Return [x, y] of the center of cell containing provided text 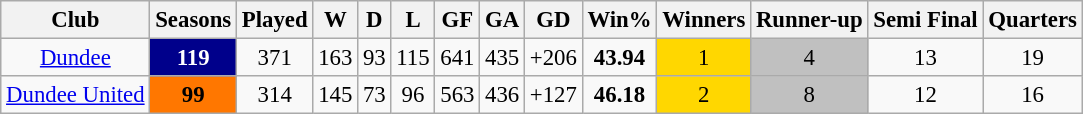
D [374, 20]
145 [336, 95]
Club [76, 20]
Dundee [76, 58]
19 [1032, 58]
2 [704, 95]
1 [704, 58]
Semi Final [926, 20]
+127 [553, 95]
115 [413, 58]
16 [1032, 95]
96 [413, 95]
563 [458, 95]
371 [274, 58]
43.94 [620, 58]
Seasons [194, 20]
4 [810, 58]
Win% [620, 20]
163 [336, 58]
GF [458, 20]
GA [502, 20]
Played [274, 20]
73 [374, 95]
Quarters [1032, 20]
119 [194, 58]
13 [926, 58]
93 [374, 58]
12 [926, 95]
99 [194, 95]
641 [458, 58]
436 [502, 95]
Winners [704, 20]
GD [553, 20]
W [336, 20]
435 [502, 58]
46.18 [620, 95]
Runner-up [810, 20]
L [413, 20]
Dundee United [76, 95]
8 [810, 95]
+206 [553, 58]
314 [274, 95]
